Provide the (X, Y) coordinate of the cell's center where the given text is located.  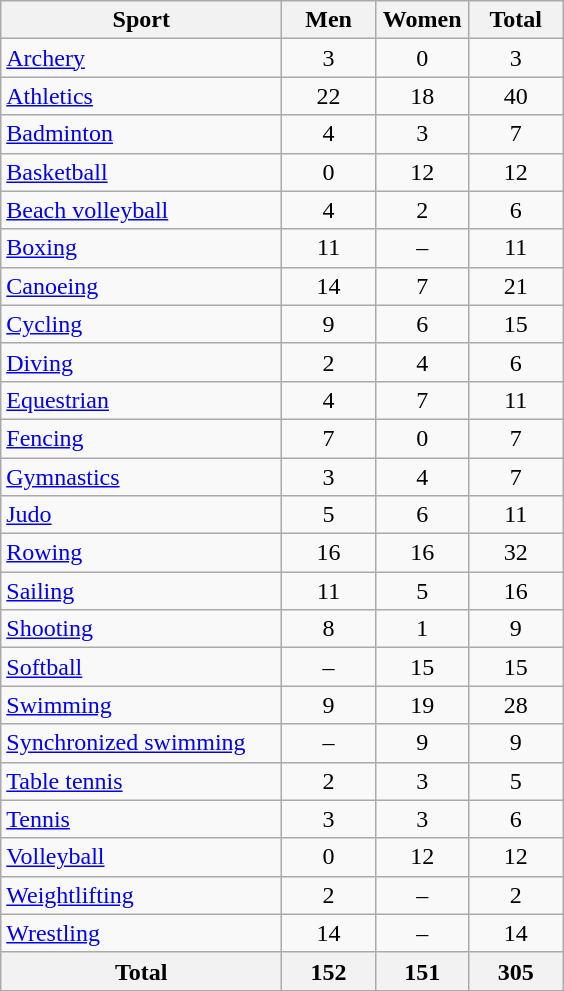
18 (422, 96)
Swimming (142, 705)
19 (422, 705)
21 (516, 286)
28 (516, 705)
Badminton (142, 134)
Synchronized swimming (142, 743)
Cycling (142, 324)
Canoeing (142, 286)
Boxing (142, 248)
40 (516, 96)
1 (422, 629)
305 (516, 971)
Wrestling (142, 933)
152 (329, 971)
Softball (142, 667)
Equestrian (142, 400)
Judo (142, 515)
Volleyball (142, 857)
151 (422, 971)
Men (329, 20)
Basketball (142, 172)
Weightlifting (142, 895)
Sailing (142, 591)
Tennis (142, 819)
Table tennis (142, 781)
Rowing (142, 553)
Gymnastics (142, 477)
Women (422, 20)
Archery (142, 58)
Athletics (142, 96)
Beach volleyball (142, 210)
Fencing (142, 438)
32 (516, 553)
Diving (142, 362)
22 (329, 96)
Shooting (142, 629)
8 (329, 629)
Sport (142, 20)
